Capture the cell that displays the provided text and extract its (X, Y) central coordinate. 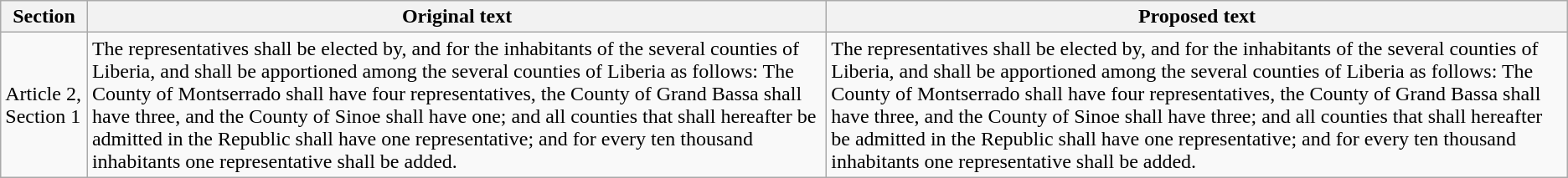
Proposed text (1198, 17)
Original text (456, 17)
Article 2, Section 1 (44, 105)
Section (44, 17)
